Capture the cell that displays the provided text and extract its [x, y] central coordinate. 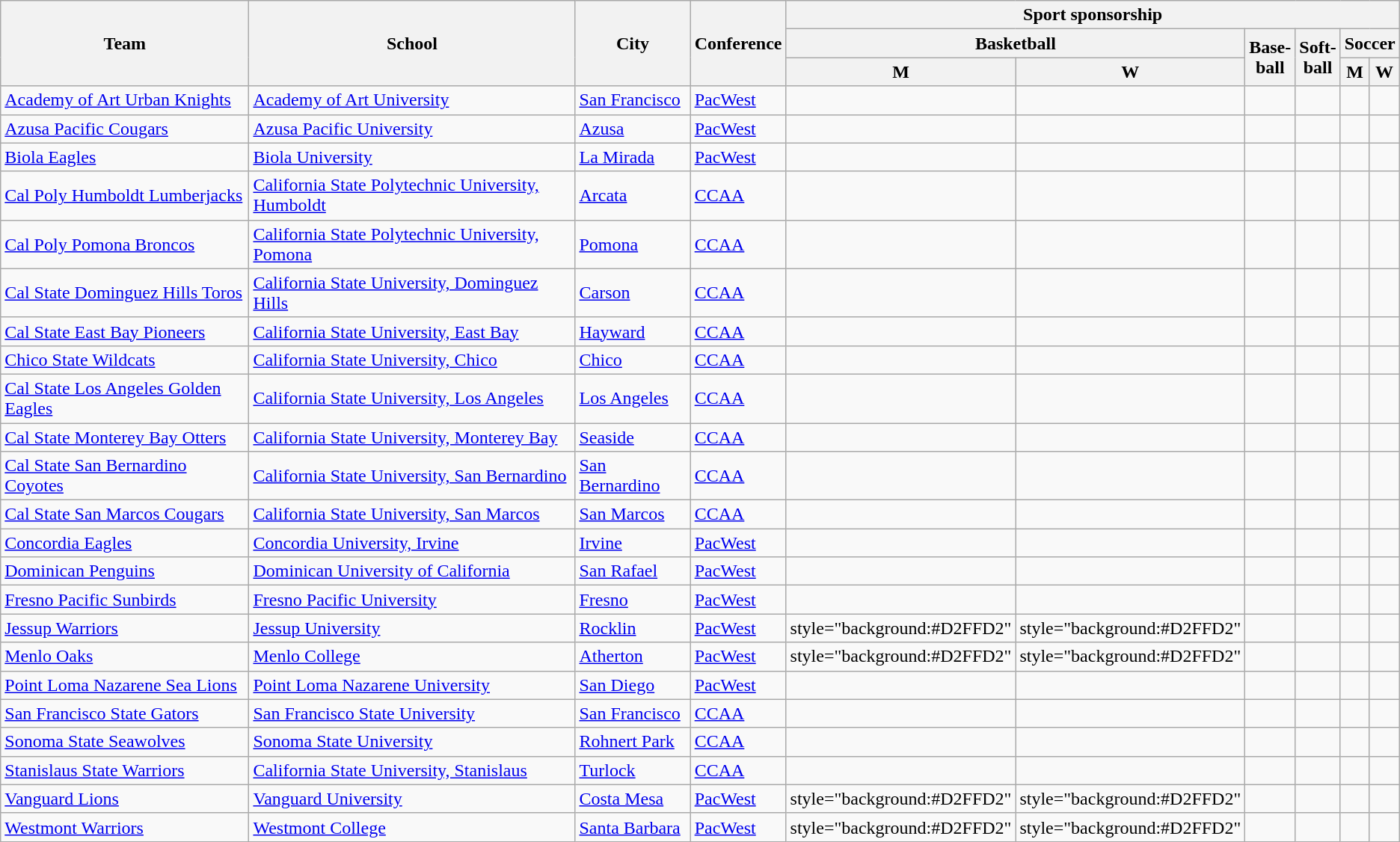
Westmont Warriors [125, 827]
City [633, 43]
Arcata [633, 196]
School [412, 43]
San Francisco State Gators [125, 713]
Chico [633, 360]
Menlo College [412, 657]
Rocklin [633, 628]
Rohnert Park [633, 742]
California State University, Stanislaus [412, 770]
Cal Poly Humboldt Lumberjacks [125, 196]
California State University, Monterey Bay [412, 437]
Cal State East Bay Pioneers [125, 331]
Hayward [633, 331]
Concordia Eagles [125, 543]
San Diego [633, 685]
San Bernardino [633, 476]
Westmont College [412, 827]
Jessup University [412, 628]
Irvine [633, 543]
California State Polytechnic University, Humboldt [412, 196]
Biola University [412, 157]
Dominican Penguins [125, 571]
Stanislaus State Warriors [125, 770]
Chico State Wildcats [125, 360]
San Marcos [633, 514]
Atherton [633, 657]
Concordia University, Irvine [412, 543]
Los Angeles [633, 398]
Cal Poly Pomona Broncos [125, 244]
Azusa [633, 129]
Pomona [633, 244]
Costa Mesa [633, 799]
Sonoma State University [412, 742]
Academy of Art Urban Knights [125, 100]
Academy of Art University [412, 100]
Cal State Dominguez Hills Toros [125, 293]
Azusa Pacific Cougars [125, 129]
California State University, San Bernardino [412, 476]
California State University, Los Angeles [412, 398]
Vanguard University [412, 799]
Team [125, 43]
Menlo Oaks [125, 657]
California State University, East Bay [412, 331]
Base-ball [1270, 58]
Santa Barbara [633, 827]
Fresno Pacific Sunbirds [125, 600]
Cal State Monterey Bay Otters [125, 437]
Soccer [1370, 43]
Cal State San Marcos Cougars [125, 514]
Dominican University of California [412, 571]
Sport sponsorship [1093, 15]
Conference [738, 43]
California State Polytechnic University, Pomona [412, 244]
Point Loma Nazarene Sea Lions [125, 685]
Seaside [633, 437]
Carson [633, 293]
Azusa Pacific University [412, 129]
Jessup Warriors [125, 628]
Cal State San Bernardino Coyotes [125, 476]
California State University, San Marcos [412, 514]
Sonoma State Seawolves [125, 742]
Biola Eagles [125, 157]
San Francisco State University [412, 713]
San Rafael [633, 571]
Cal State Los Angeles Golden Eagles [125, 398]
Soft-ball [1318, 58]
La Mirada [633, 157]
California State University, Chico [412, 360]
Turlock [633, 770]
Point Loma Nazarene University [412, 685]
California State University, Dominguez Hills [412, 293]
Vanguard Lions [125, 799]
Fresno Pacific University [412, 600]
Fresno [633, 600]
Basketball [1016, 43]
